Extract the (X, Y) coordinate from the center of the cell holding the provided text.  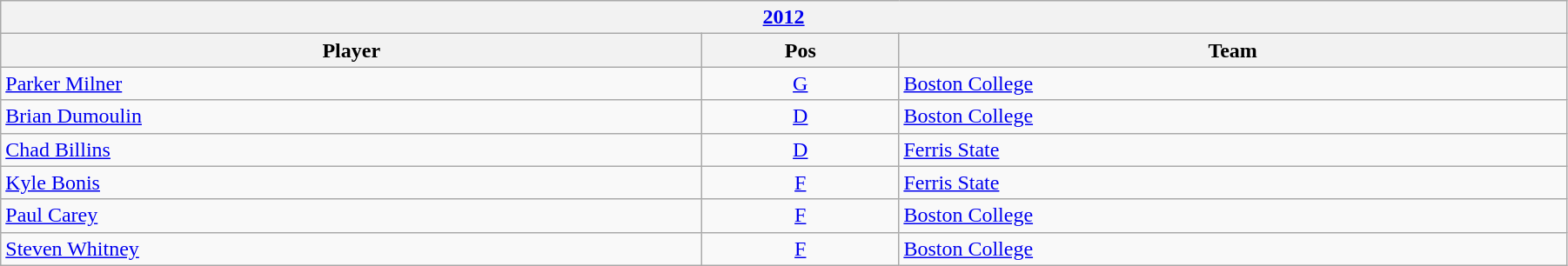
Player (352, 50)
Parker Milner (352, 83)
2012 (784, 17)
Team (1233, 50)
Steven Whitney (352, 249)
G (801, 83)
Pos (801, 50)
Kyle Bonis (352, 183)
Brian Dumoulin (352, 116)
Paul Carey (352, 216)
Chad Billins (352, 150)
